Capture the cell that displays the provided text and extract its (X, Y) central coordinate. 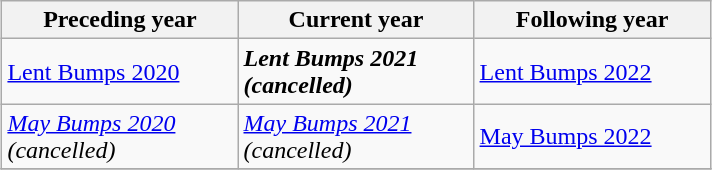
Lent Bumps 2020 (120, 72)
Following year (592, 20)
May Bumps 2022 (592, 136)
May Bumps 2021 (cancelled) (356, 136)
Preceding year (120, 20)
May Bumps 2020 (cancelled) (120, 136)
Current year (356, 20)
Lent Bumps 2021 (cancelled) (356, 72)
Lent Bumps 2022 (592, 72)
